Identify which cell holds the provided text, then report its [X, Y] central coordinate. 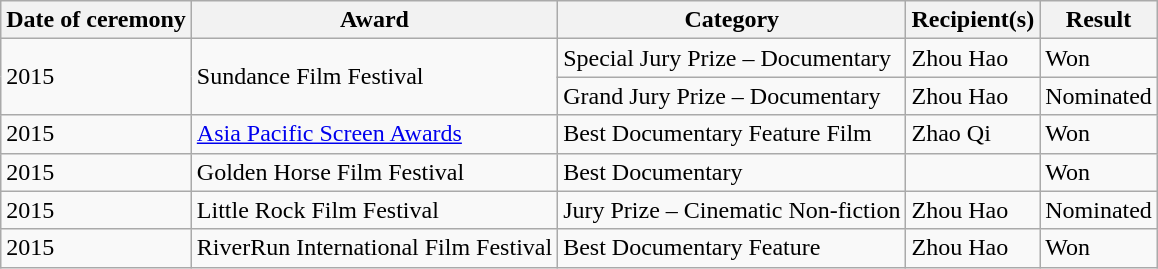
Category [732, 20]
Grand Jury Prize – Documentary [732, 96]
Zhao Qi [973, 134]
Recipient(s) [973, 20]
Asia Pacific Screen Awards [374, 134]
Date of ceremony [96, 20]
Little Rock Film Festival [374, 210]
Result [1099, 20]
Best Documentary Feature Film [732, 134]
Award [374, 20]
Best Documentary [732, 172]
Best Documentary Feature [732, 248]
Golden Horse Film Festival [374, 172]
RiverRun International Film Festival [374, 248]
Special Jury Prize – Documentary [732, 58]
Jury Prize – Cinematic Non-fiction [732, 210]
Sundance Film Festival [374, 77]
